Determine the (x, y) coordinate at the center of the cell enclosing the given text.  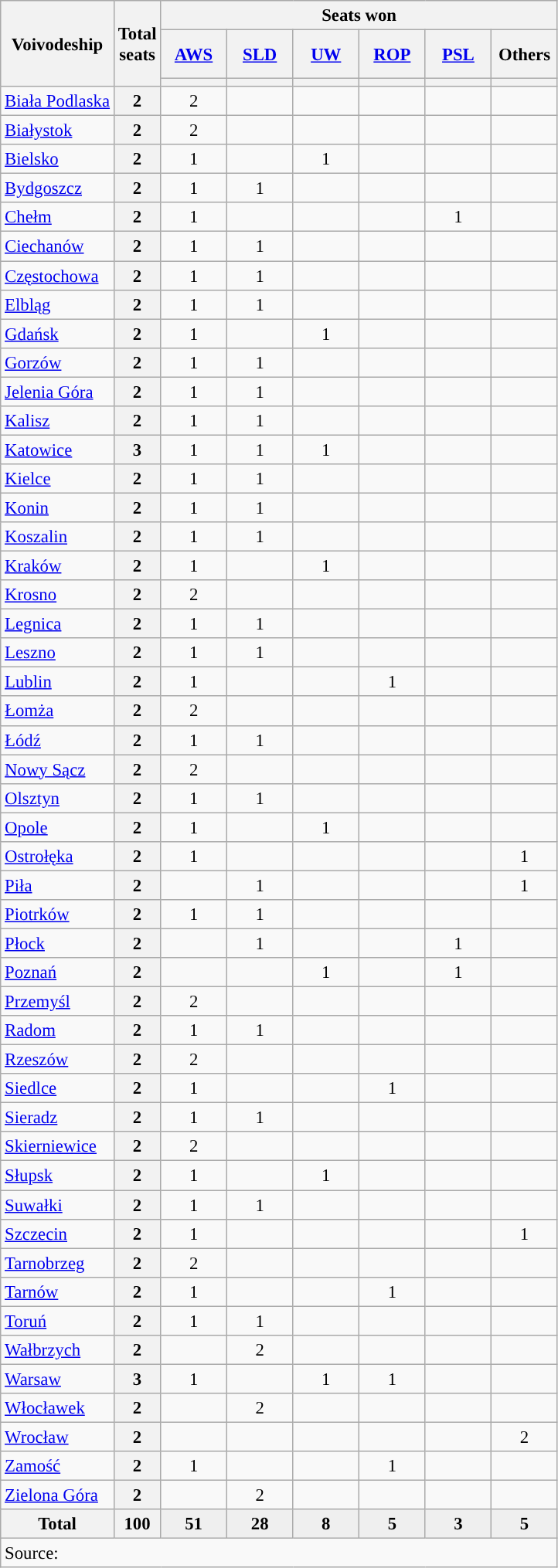
Poznań (57, 972)
Nowy Sącz (57, 769)
Wrocław (57, 1437)
PSL (458, 54)
Elbląg (57, 304)
51 (194, 1524)
Słupsk (57, 1176)
Koszalin (57, 537)
28 (260, 1524)
Siedlce (57, 1088)
Płock (57, 943)
Gdańsk (57, 334)
Przemyśl (57, 1002)
Łódź (57, 740)
Piła (57, 885)
Katowice (57, 450)
Total (57, 1524)
Sieradz (57, 1118)
Legnica (57, 624)
Skierniewice (57, 1147)
Piotrków (57, 915)
100 (137, 1524)
Leszno (57, 653)
Ciechanów (57, 246)
Tarnobrzeg (57, 1263)
Suwałki (57, 1205)
ROP (393, 54)
Białystok (57, 131)
Zamość (57, 1466)
Chełm (57, 217)
Kalisz (57, 421)
Tarnów (57, 1291)
Rzeszów (57, 1060)
Opole (57, 827)
Seats won (359, 15)
SLD (260, 54)
Voivodeship (57, 43)
Biała Podlaska (57, 101)
Bielsko (57, 159)
Others (525, 54)
Warsaw (57, 1379)
Jelenia Góra (57, 392)
Częstochowa (57, 276)
Wałbrzych (57, 1350)
Kraków (57, 566)
Olsztyn (57, 798)
Toruń (57, 1321)
Ostrołęka (57, 857)
Łomża (57, 711)
Gorzów (57, 362)
Zielona Góra (57, 1495)
Szczecin (57, 1234)
Konin (57, 507)
Włocławek (57, 1408)
Bydgoszcz (57, 188)
Radom (57, 1030)
Krosno (57, 595)
Total seats (137, 43)
Source: (280, 1553)
AWS (194, 54)
UW (326, 54)
Kielce (57, 479)
8 (326, 1524)
Lublin (57, 682)
